Scan for the cell matching the given text and deliver its [x, y] coordinate at center. 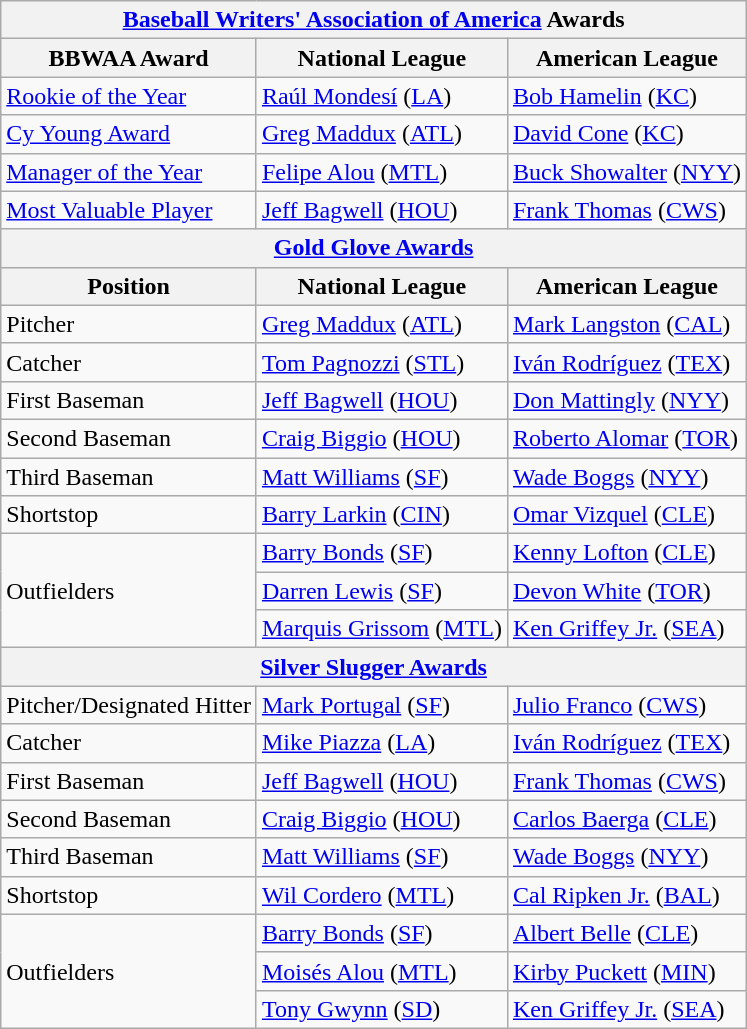
Tom Pagnozzi (STL) [382, 362]
Most Valuable Player [129, 210]
Rookie of the Year [129, 96]
Cal Ripken Jr. (BAL) [626, 895]
Mike Piazza (LA) [382, 743]
Albert Belle (CLE) [626, 933]
Position [129, 286]
Wil Cordero (MTL) [382, 895]
Marquis Grissom (MTL) [382, 629]
Raúl Mondesí (LA) [382, 96]
Felipe Alou (MTL) [382, 172]
BBWAA Award [129, 58]
Bob Hamelin (KC) [626, 96]
Omar Vizquel (CLE) [626, 515]
Don Mattingly (NYY) [626, 400]
Silver Slugger Awards [374, 667]
Tony Gwynn (SD) [382, 1009]
Barry Larkin (CIN) [382, 515]
Carlos Baerga (CLE) [626, 819]
Mark Langston (CAL) [626, 324]
Pitcher/Designated Hitter [129, 705]
Kirby Puckett (MIN) [626, 971]
Roberto Alomar (TOR) [626, 438]
Pitcher [129, 324]
Kenny Lofton (CLE) [626, 553]
Manager of the Year [129, 172]
Darren Lewis (SF) [382, 591]
Gold Glove Awards [374, 248]
Devon White (TOR) [626, 591]
Moisés Alou (MTL) [382, 971]
Buck Showalter (NYY) [626, 172]
David Cone (KC) [626, 134]
Baseball Writers' Association of America Awards [374, 20]
Mark Portugal (SF) [382, 705]
Cy Young Award [129, 134]
Julio Franco (CWS) [626, 705]
